Provide the [x, y] coordinate of the cell's center where the given text is located.  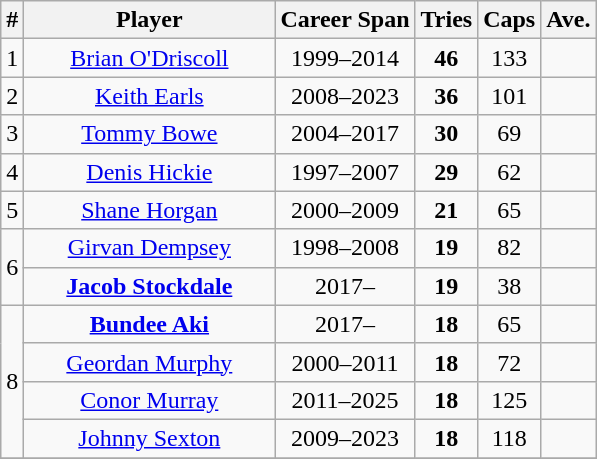
2000–2011 [345, 362]
118 [510, 438]
30 [446, 134]
Keith Earls [150, 96]
2008–2023 [345, 96]
69 [510, 134]
1998–2008 [345, 248]
46 [446, 58]
4 [12, 172]
1997–2007 [345, 172]
Career Span [345, 20]
82 [510, 248]
Girvan Dempsey [150, 248]
Geordan Murphy [150, 362]
8 [12, 381]
Jacob Stockdale [150, 286]
Tries [446, 20]
Shane Horgan [150, 210]
125 [510, 400]
38 [510, 286]
1999–2014 [345, 58]
2004–2017 [345, 134]
Conor Murray [150, 400]
101 [510, 96]
Ave. [568, 20]
Caps [510, 20]
Player [150, 20]
3 [12, 134]
Johnny Sexton [150, 438]
2 [12, 96]
2000–2009 [345, 210]
Tommy Bowe [150, 134]
36 [446, 96]
21 [446, 210]
6 [12, 267]
133 [510, 58]
2009–2023 [345, 438]
Denis Hickie [150, 172]
2011–2025 [345, 400]
72 [510, 362]
Brian O'Driscoll [150, 58]
29 [446, 172]
1 [12, 58]
62 [510, 172]
5 [12, 210]
Bundee Aki [150, 324]
# [12, 20]
